Extract the (X, Y) coordinate from the center of the cell holding the provided text.  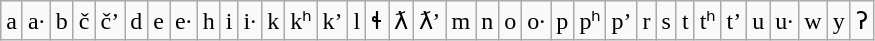
ƛ’ (430, 21)
kʰ (301, 21)
s (666, 21)
č’ (110, 21)
tʰ (708, 21)
d (136, 21)
w (813, 21)
b (62, 21)
ɬ (378, 21)
k (274, 21)
o (510, 21)
r (646, 21)
h (208, 21)
o· (536, 21)
p (562, 21)
t (685, 21)
u· (784, 21)
ƛ (402, 21)
a· (36, 21)
l (357, 21)
č (84, 21)
t’ (734, 21)
i· (250, 21)
e (159, 21)
k’ (332, 21)
u (758, 21)
m (461, 21)
y (838, 21)
pʰ (590, 21)
n (488, 21)
ʔ (862, 21)
e· (184, 21)
a (12, 21)
p’ (622, 21)
i (229, 21)
